From the cell containing the given text, extract its center point as [X, Y] coordinate. 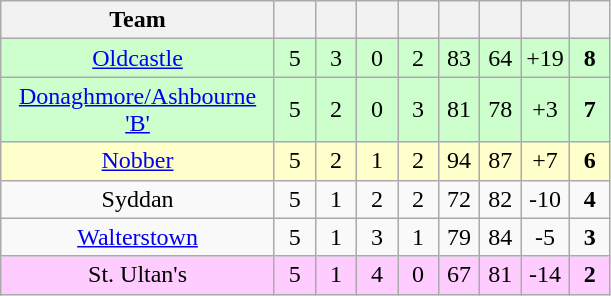
+7 [546, 161]
6 [590, 161]
82 [500, 199]
Donaghmore/Ashbourne 'B' [138, 110]
67 [460, 275]
87 [500, 161]
Walterstown [138, 237]
79 [460, 237]
Team [138, 20]
7 [590, 110]
-5 [546, 237]
64 [500, 58]
+3 [546, 110]
78 [500, 110]
72 [460, 199]
Syddan [138, 199]
94 [460, 161]
-14 [546, 275]
Nobber [138, 161]
8 [590, 58]
+19 [546, 58]
84 [500, 237]
-10 [546, 199]
Oldcastle [138, 58]
St. Ultan's [138, 275]
83 [460, 58]
